Find where the given text appears and provide that cell's center as [x, y] coordinate. 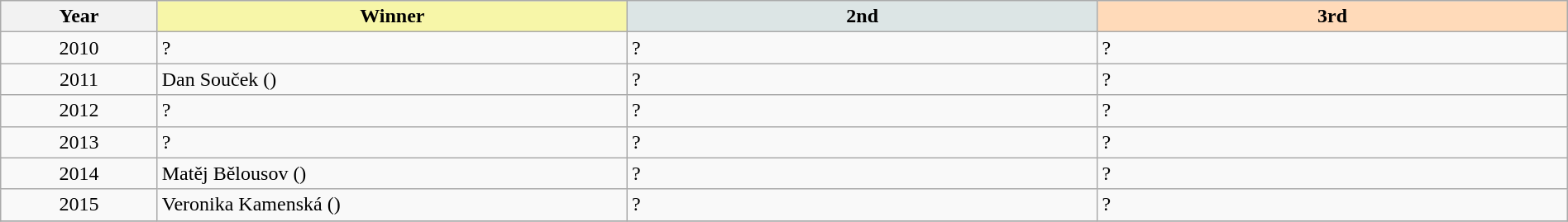
3rd [1332, 17]
Year [79, 17]
Matěj Bělousov () [392, 173]
Veronika Kamenská () [392, 205]
2nd [863, 17]
2010 [79, 48]
2014 [79, 173]
2011 [79, 79]
Winner [392, 17]
2013 [79, 142]
2012 [79, 111]
Dan Souček () [392, 79]
2015 [79, 205]
